Provide the (x, y) coordinate of the cell's center where the given text is located.  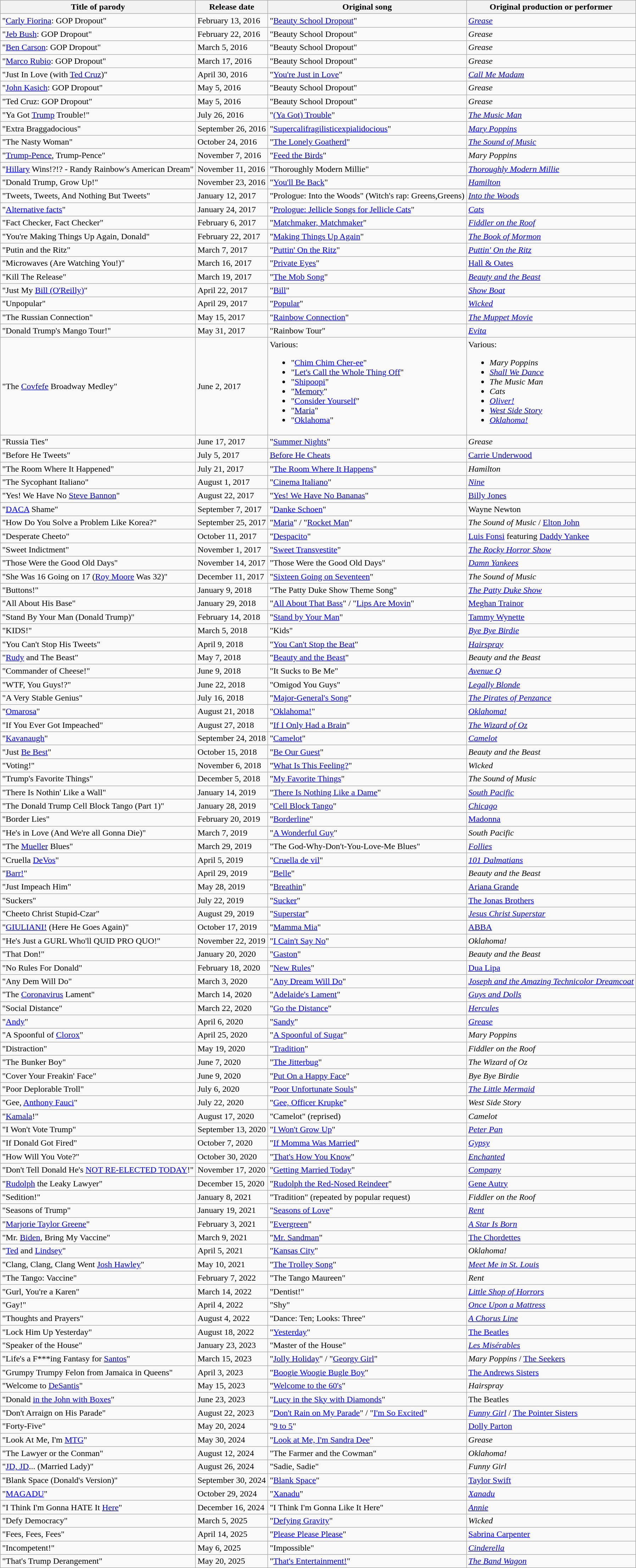
Gene Autry (551, 1184)
June 2, 2017 (232, 386)
October 24, 2016 (232, 142)
"Go the Distance" (367, 1008)
"There Is Nothin' Like a Wall" (98, 792)
"Rainbow Connection" (367, 317)
June 7, 2020 (232, 1062)
August 1, 2017 (232, 482)
Call Me Madam (551, 74)
The Sound of Music / Elton John (551, 523)
"Rudy and The Beast" (98, 657)
August 27, 2018 (232, 725)
March 5, 2018 (232, 630)
"The Patty Duke Show Theme Song" (367, 590)
The Pirates of Penzance (551, 698)
"Camelot" (367, 738)
"Donald Trump's Mango Tour!" (98, 331)
February 22, 2016 (232, 34)
"There Is Nothing Like a Dame" (367, 792)
April 6, 2020 (232, 1022)
"If Donald Got Fired" (98, 1143)
Cats (551, 209)
"Impossible" (367, 1547)
May 28, 2019 (232, 887)
Hercules (551, 1008)
"(Ya Got) Trouble" (367, 115)
September 26, 2016 (232, 128)
"The Sycophant Italiano" (98, 482)
August 17, 2020 (232, 1116)
"Mr. Sandman" (367, 1237)
"The Bunker Boy" (98, 1062)
Dolly Parton (551, 1426)
Joseph and the Amazing Technicolor Dreamcoat (551, 981)
"How Will You Vote?" (98, 1157)
Xanadu (551, 1494)
"Donald in the John with Boxes" (98, 1399)
Damn Yankees (551, 563)
"Omigod You Guys" (367, 684)
March 7, 2019 (232, 833)
"Despacito" (367, 536)
September 25, 2017 (232, 523)
August 26, 2024 (232, 1467)
Show Boat (551, 290)
"Mr. Biden, Bring My Vaccine" (98, 1237)
"9 to 5" (367, 1426)
"How Do You Solve a Problem Like Korea?" (98, 523)
October 29, 2024 (232, 1494)
"The Russian Connection" (98, 317)
"The Lonely Goatherd" (367, 142)
"Sweet Indictment" (98, 550)
Follies (551, 846)
"Commander of Cheese!" (98, 671)
"Puttin' On the Ritz" (367, 250)
"Marjorie Taylor Greene" (98, 1224)
"Trump's Favorite Things" (98, 779)
September 13, 2020 (232, 1130)
"Gay!" (98, 1305)
The Patty Duke Show (551, 590)
April 29, 2017 (232, 304)
The Andrews Sisters (551, 1372)
Title of parody (98, 7)
March 7, 2017 (232, 250)
May 20, 2024 (232, 1426)
"Blank Space (Donald's Version)" (98, 1480)
Guys and Dolls (551, 995)
Gypsy (551, 1143)
Various:"Chim Chim Cher-ee""Let's Call the Whole Thing Off""Shipoopi""Memory""Consider Yourself""Maria""Oklahoma" (367, 386)
January 14, 2019 (232, 792)
"Look At Me, I'm MTG" (98, 1440)
"If You Ever Got Impeached" (98, 725)
"KIDS!" (98, 630)
"Beauty and the Beast" (367, 657)
"The Room Where It Happened" (98, 469)
November 22, 2019 (232, 941)
November 6, 2018 (232, 765)
The Rocky Horror Show (551, 550)
"Shy" (367, 1305)
Original song (367, 7)
"Summer Nights" (367, 442)
"WTF, You Guys!?" (98, 684)
The Band Wagon (551, 1561)
"Superstar" (367, 914)
"Fees, Fees, Fees" (98, 1534)
April 5, 2021 (232, 1251)
"Dentist!" (367, 1291)
"Look at Me, I'm Sandra Dee" (367, 1440)
"The Covfefe Broadway Medley" (98, 386)
March 16, 2017 (232, 263)
June 23, 2023 (232, 1399)
February 3, 2021 (232, 1224)
October 15, 2018 (232, 752)
"I Think I'm Gonna Like It Here" (367, 1507)
"Yes! We Have No Bananas" (367, 496)
March 3, 2020 (232, 981)
"Rudolph the Red-Nosed Reindeer" (367, 1184)
"Thoroughly Modern Millie" (367, 169)
"Marco Rubio: GOP Dropout" (98, 61)
September 24, 2018 (232, 738)
Mary Poppins / The Seekers (551, 1359)
April 14, 2025 (232, 1534)
"Danke Schoen" (367, 509)
Thoroughly Modern Millie (551, 169)
July 16, 2018 (232, 698)
Original production or performer (551, 7)
"You Can't Stop the Beat" (367, 644)
Little Shop of Horrors (551, 1291)
"New Rules" (367, 968)
"The Mueller Blues" (98, 846)
November 17, 2020 (232, 1170)
"My Favorite Things" (367, 779)
"Welcome to DeSantis" (98, 1386)
"Prologue: Jellicle Songs for Jellicle Cats" (367, 209)
"Forty-Five" (98, 1426)
September 30, 2024 (232, 1480)
"Desperate Cheeto" (98, 536)
"I Won't Vote Trump" (98, 1130)
"Cinema Italiano" (367, 482)
May 15, 2023 (232, 1386)
"Private Eyes" (367, 263)
"He's in Love (And We're all Gonna Die)" (98, 833)
March 5, 2016 (232, 47)
"Unpopular" (98, 304)
"Russia Ties" (98, 442)
"Cover Your Freakin' Face" (98, 1075)
Cinderella (551, 1547)
October 17, 2019 (232, 927)
"Sweet Transvestite" (367, 550)
"A Wonderful Guy" (367, 833)
"Sucker" (367, 900)
"Evergreen" (367, 1224)
"The Trolley Song" (367, 1264)
"Getting Married Today" (367, 1170)
"Alternative facts" (98, 209)
"All About That Bass" / "Lips Are Movin" (367, 603)
"John Kasich: GOP Dropout" (98, 88)
"Defying Gravity" (367, 1521)
"Master of the House" (367, 1345)
"Any Dream Will Do" (367, 981)
"Just Impeach Him" (98, 887)
March 17, 2016 (232, 61)
"Dance: Ten; Looks: Three" (367, 1318)
"A Spoonful of Sugar" (367, 1035)
February 6, 2017 (232, 223)
"Major-General's Song" (367, 698)
"Barr!" (98, 873)
A Chorus Line (551, 1318)
Hall & Oates (551, 263)
"Poor Unfortunate Souls" (367, 1089)
"The Nasty Woman" (98, 142)
The Music Man (551, 115)
"The Tango Maureen" (367, 1278)
"You're Just in Love" (367, 74)
"Ben Carson: GOP Dropout" (98, 47)
"Grumpy Trumpy Felon from Jamaica in Queens" (98, 1372)
June 9, 2018 (232, 671)
"Just Be Best" (98, 752)
January 29, 2018 (232, 603)
"That's Trump Derangement" (98, 1561)
Company (551, 1170)
"All About His Base" (98, 603)
May 19, 2020 (232, 1049)
"Putin and the Ritz" (98, 250)
"Distraction" (98, 1049)
May 7, 2018 (232, 657)
Taylor Swift (551, 1480)
"Voting!" (98, 765)
"Tradition" (367, 1049)
Enchanted (551, 1157)
"Seasons of Trump" (98, 1210)
"Just My Bill (O'Reilly)" (98, 290)
Meghan Trainor (551, 603)
September 7, 2017 (232, 509)
"Rainbow Tour" (367, 331)
March 9, 2021 (232, 1237)
"Speaker of the House" (98, 1345)
"Kavanaugh" (98, 738)
"The God-Why-Don't-You-Love-Me Blues" (367, 846)
"Mamma Mia" (367, 927)
"Be Our Guest" (367, 752)
April 3, 2023 (232, 1372)
Funny Girl / The Pointer Sisters (551, 1413)
"Popular" (367, 304)
The Little Mermaid (551, 1089)
May 15, 2017 (232, 317)
"Ted Cruz: GOP Dropout" (98, 101)
101 Dalmatians (551, 860)
"Donald Trump, Grow Up!" (98, 182)
"A Very Stable Genius" (98, 698)
A Star Is Born (551, 1224)
"Hillary Wins!?!? - Randy Rainbow's American Dream" (98, 169)
"The Donald Trump Cell Block Tango (Part 1)" (98, 806)
"Fact Checker, Fact Checker" (98, 223)
"JD, JD... (Married Lady)" (98, 1467)
August 22, 2017 (232, 496)
July 5, 2017 (232, 455)
"You Can't Stop His Tweets" (98, 644)
"Gurl, You're a Karen" (98, 1291)
"Lucy in the Sky with Diamonds" (367, 1399)
June 22, 2018 (232, 684)
"Prologue: Into the Woods" (Witch's rap: Greens,Greens) (367, 196)
August 21, 2018 (232, 712)
"Sixteen Going on Seventeen" (367, 577)
Peter Pan (551, 1130)
August 12, 2024 (232, 1453)
"That Don!" (98, 954)
"Breathin" (367, 887)
"Maria" / "Rocket Man" (367, 523)
April 30, 2016 (232, 74)
January 23, 2023 (232, 1345)
"He's Just a GURL Who'll QUID PRO QUO!" (98, 941)
"Carly Fiorina: GOP Dropout" (98, 21)
March 14, 2020 (232, 995)
January 19, 2021 (232, 1210)
"The Room Where It Happens" (367, 469)
"Clang, Clang, Clang Went Josh Hawley" (98, 1264)
"She Was 16 Going on 17 (Roy Moore Was 32)" (98, 577)
Wayne Newton (551, 509)
"Border Lies" (98, 819)
December 11, 2017 (232, 577)
"I Cain't Say No" (367, 941)
April 4, 2022 (232, 1305)
March 29, 2019 (232, 846)
November 11, 2016 (232, 169)
"Put On a Happy Face" (367, 1075)
August 18, 2022 (232, 1332)
Meet Me in St. Louis (551, 1264)
"You're Making Things Up Again, Donald" (98, 236)
"Welcome to the 60's" (367, 1386)
Nine (551, 482)
December 16, 2024 (232, 1507)
"MAGADU" (98, 1494)
Various:Mary PoppinsShall We DanceThe Music ManCatsOliver!West Side StoryOklahoma! (551, 386)
"Matchmaker, Matchmaker" (367, 223)
"The Farmer and the Cowman" (367, 1453)
"DACA Shame" (98, 509)
"Jeb Bush: GOP Dropout" (98, 34)
"If Momma Was Married" (367, 1143)
April 25, 2020 (232, 1035)
"Don't Arraign on His Parade" (98, 1413)
"Before He Tweets" (98, 455)
"Cruella de vil" (367, 860)
Once Upon a Mattress (551, 1305)
"Microwaves (Are Watching You!)" (98, 263)
"What Is This Feeling?" (367, 765)
Sabrina Carpenter (551, 1534)
"Extra Braggadocious" (98, 128)
"Cruella DeVos" (98, 860)
March 5, 2025 (232, 1521)
"Social Distance" (98, 1008)
"Kids" (367, 630)
"Belle" (367, 873)
"Thoughts and Prayers" (98, 1318)
"Rudolph the Leaky Lawyer" (98, 1184)
"Suckers" (98, 900)
April 22, 2017 (232, 290)
Dua Lipa (551, 968)
March 22, 2020 (232, 1008)
January 20, 2020 (232, 954)
June 9, 2020 (232, 1075)
January 24, 2017 (232, 209)
March 19, 2017 (232, 277)
February 18, 2020 (232, 968)
The Muppet Movie (551, 317)
"Don't Rain on My Parade" / "I'm So Excited" (367, 1413)
"Omarosa" (98, 712)
January 28, 2019 (232, 806)
"Trump-Pence, Trump-Pence" (98, 155)
Ariana Grande (551, 887)
"Supercalifragilisticexpialidocious" (367, 128)
"Blank Space" (367, 1480)
Luis Fonsi featuring Daddy Yankee (551, 536)
"A Spoonful of Clorox" (98, 1035)
January 12, 2017 (232, 196)
Jesus Christ Superstar (551, 914)
Annie (551, 1507)
February 7, 2022 (232, 1278)
December 15, 2020 (232, 1184)
October 30, 2020 (232, 1157)
ABBA (551, 927)
"The Mob Song" (367, 277)
May 10, 2021 (232, 1264)
"Please Please Please" (367, 1534)
"Incompetent!" (98, 1547)
May 31, 2017 (232, 331)
"Cheeto Christ Stupid-Czar" (98, 914)
"Poor Deplorable Troll" (98, 1089)
"Buttons!" (98, 590)
March 14, 2022 (232, 1291)
"The Coronavirus Lament" (98, 995)
April 29, 2019 (232, 873)
"I Think I'm Gonna HATE It Here" (98, 1507)
March 15, 2023 (232, 1359)
"Adelaide's Lament" (367, 995)
"Kamala!" (98, 1116)
"Kill The Release" (98, 277)
"The Lawyer or the Conman" (98, 1453)
"That's Entertainment!" (367, 1561)
"Andy" (98, 1022)
The Book of Mormon (551, 236)
"Making Things Up Again" (367, 236)
July 6, 2020 (232, 1089)
"Yes! We Have No Steve Bannon" (98, 496)
July 21, 2017 (232, 469)
"Cell Block Tango" (367, 806)
November 23, 2016 (232, 182)
July 22, 2020 (232, 1102)
December 5, 2018 (232, 779)
May 30, 2024 (232, 1440)
April 5, 2019 (232, 860)
"Sandy" (367, 1022)
The Chordettes (551, 1237)
October 7, 2020 (232, 1143)
Legally Blonde (551, 684)
"I Won't Grow Up" (367, 1130)
"Tradition" (repeated by popular request) (367, 1197)
August 4, 2022 (232, 1318)
"Oklahoma!" (367, 712)
"If I Only Had a Brain" (367, 725)
"Ya Got Trump Trouble!" (98, 115)
"Gee, Officer Krupke" (367, 1102)
West Side Story (551, 1102)
"Ted and Lindsey" (98, 1251)
"Borderline" (367, 819)
"Kansas City" (367, 1251)
August 29, 2019 (232, 914)
"Don't Tell Donald He's NOT RE-ELECTED TODAY!" (98, 1170)
February 14, 2018 (232, 617)
Chicago (551, 806)
"You'll Be Back" (367, 182)
"Seasons of Love" (367, 1210)
"Any Dem Will Do" (98, 981)
June 17, 2017 (232, 442)
May 20, 2025 (232, 1561)
"The Jitterbug" (367, 1062)
"Jolly Holiday" / "Georgy Girl" (367, 1359)
"Xanadu" (367, 1494)
The Jonas Brothers (551, 900)
"Feed the Birds" (367, 155)
February 22, 2017 (232, 236)
Before He Cheats (367, 455)
Into the Woods (551, 196)
"Life's a F***ing Fantasy for Santos" (98, 1359)
Funny Girl (551, 1467)
April 9, 2018 (232, 644)
Carrie Underwood (551, 455)
February 20, 2019 (232, 819)
"Gaston" (367, 954)
"Lock Him Up Yesterday" (98, 1332)
"Sedition!" (98, 1197)
July 22, 2019 (232, 900)
Les Misérables (551, 1345)
Evita (551, 331)
"Stand by Your Man" (367, 617)
"Tweets, Tweets, And Nothing But Tweets" (98, 196)
Billy Jones (551, 496)
November 7, 2016 (232, 155)
Release date (232, 7)
Avenue Q (551, 671)
"Defy Democracy" (98, 1521)
Madonna (551, 819)
Puttin' On the Ritz (551, 250)
"Camelot" (reprised) (367, 1116)
"Stand By Your Man (Donald Trump)" (98, 617)
January 9, 2018 (232, 590)
"GIULIANI! (Here He Goes Again)" (98, 927)
"Yesterday" (367, 1332)
Tammy Wynette (551, 617)
February 13, 2016 (232, 21)
November 14, 2017 (232, 563)
"No Rules For Donald" (98, 968)
January 8, 2021 (232, 1197)
"Boogie Woogie Bugle Boy" (367, 1372)
"Bill" (367, 290)
October 11, 2017 (232, 536)
November 1, 2017 (232, 550)
"That's How You Know" (367, 1157)
"The Tango: Vaccine" (98, 1278)
May 6, 2025 (232, 1547)
"Just In Love (with Ted Cruz)" (98, 74)
July 26, 2016 (232, 115)
"It Sucks to Be Me" (367, 671)
"Sadie, Sadie" (367, 1467)
August 22, 2023 (232, 1413)
"Gee, Anthony Fauci" (98, 1102)
